Locate the cell with the specified text and output its (X, Y) center coordinate. 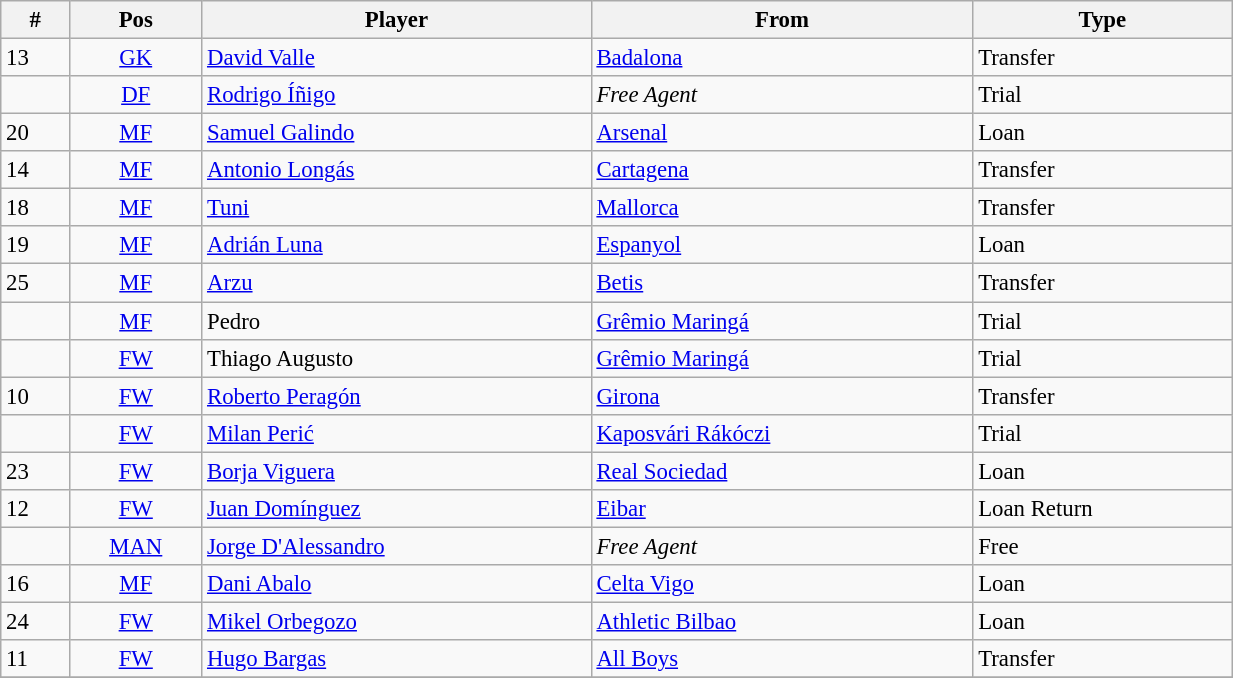
Eibar (782, 509)
24 (36, 621)
DF (136, 95)
Arzu (396, 283)
All Boys (782, 659)
Pedro (396, 321)
Celta Vigo (782, 584)
# (36, 20)
Roberto Peragón (396, 396)
Betis (782, 283)
Player (396, 20)
14 (36, 170)
Athletic Bilbao (782, 621)
13 (36, 58)
Hugo Bargas (396, 659)
Antonio Longás (396, 170)
Mallorca (782, 208)
David Valle (396, 58)
Samuel Galindo (396, 133)
12 (36, 509)
Cartagena (782, 170)
Arsenal (782, 133)
MAN (136, 546)
Free (1102, 546)
GK (136, 58)
Juan Domínguez (396, 509)
11 (36, 659)
Real Sociedad (782, 471)
Girona (782, 396)
Milan Perić (396, 433)
Badalona (782, 58)
Jorge D'Alessandro (396, 546)
Loan Return (1102, 509)
20 (36, 133)
Rodrigo Íñigo (396, 95)
10 (36, 396)
From (782, 20)
Espanyol (782, 245)
Thiago Augusto (396, 358)
Borja Viguera (396, 471)
Type (1102, 20)
19 (36, 245)
16 (36, 584)
Tuni (396, 208)
18 (36, 208)
Kaposvári Rákóczi (782, 433)
23 (36, 471)
Mikel Orbegozo (396, 621)
Pos (136, 20)
Adrián Luna (396, 245)
Dani Abalo (396, 584)
25 (36, 283)
